Provide the [x, y] coordinate of the cell's center where the given text is located.  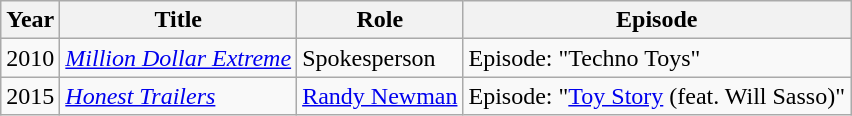
Episode [657, 20]
Spokesperson [380, 58]
Episode: "Techno Toys" [657, 58]
Year [30, 20]
Honest Trailers [178, 96]
Episode: "Toy Story (feat. Will Sasso)" [657, 96]
Title [178, 20]
2010 [30, 58]
Randy Newman [380, 96]
2015 [30, 96]
Role [380, 20]
Million Dollar Extreme [178, 58]
